Return the (X, Y) coordinate for the center point of the cell that contains the specified text.  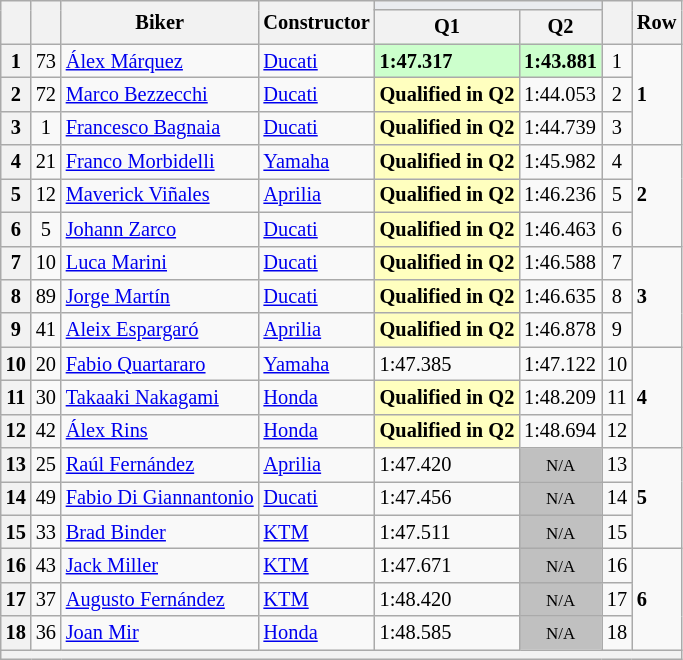
Luca Marini (160, 263)
Biker (160, 22)
Q1 (447, 27)
Johann Zarco (160, 229)
1:44.739 (560, 128)
73 (46, 61)
1:43.881 (560, 61)
30 (46, 397)
Franco Morbidelli (160, 162)
Constructor (317, 22)
43 (46, 565)
1:44.053 (560, 94)
21 (46, 162)
1:46.588 (560, 263)
Takaaki Nakagami (160, 397)
1:45.982 (560, 162)
25 (46, 465)
Jorge Martín (160, 296)
1:46.635 (560, 296)
Fabio Di Giannantonio (160, 498)
Álex Rins (160, 431)
Augusto Fernández (160, 599)
Row (656, 22)
1:47.385 (447, 364)
20 (46, 364)
89 (46, 296)
49 (46, 498)
Joan Mir (160, 633)
1:47.122 (560, 364)
41 (46, 330)
Jack Miller (160, 565)
1:46.878 (560, 330)
Q2 (560, 27)
1:46.463 (560, 229)
1:47.420 (447, 465)
Maverick Viñales (160, 195)
1:47.671 (447, 565)
42 (46, 431)
37 (46, 599)
1:47.456 (447, 498)
33 (46, 532)
Brad Binder (160, 532)
Marco Bezzecchi (160, 94)
1:48.585 (447, 633)
Aleix Espargaró (160, 330)
1:48.209 (560, 397)
1:48.694 (560, 431)
Raúl Fernández (160, 465)
1:48.420 (447, 599)
72 (46, 94)
Álex Márquez (160, 61)
Francesco Bagnaia (160, 128)
1:46.236 (560, 195)
36 (46, 633)
1:47.317 (447, 61)
1:47.511 (447, 532)
Fabio Quartararo (160, 364)
